Capture the cell that displays the provided text and extract its [x, y] central coordinate. 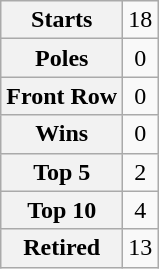
Poles [62, 58]
Top 10 [62, 210]
Starts [62, 20]
18 [140, 20]
13 [140, 248]
Top 5 [62, 172]
Wins [62, 134]
Retired [62, 248]
2 [140, 172]
Front Row [62, 96]
4 [140, 210]
